Determine the (x, y) coordinate at the center of the cell enclosing the given text.  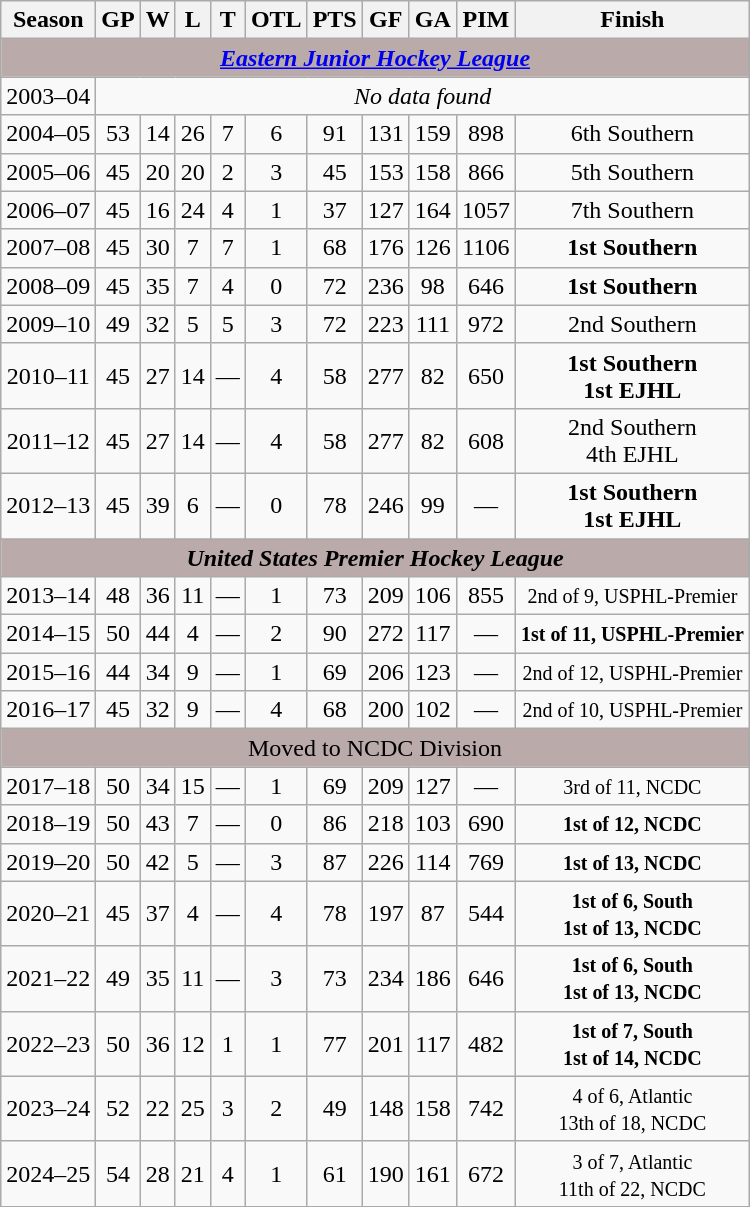
2005–06 (48, 172)
2021–22 (48, 978)
3rd of 11, NCDC (632, 786)
12 (192, 1044)
91 (334, 134)
1st of 12, NCDC (632, 824)
482 (486, 1044)
2nd of 10, USPHL-Premier (632, 710)
201 (386, 1044)
272 (386, 634)
25 (192, 1108)
1106 (486, 248)
T (228, 20)
2017–18 (48, 786)
6th Southern (632, 134)
W (158, 20)
1057 (486, 210)
236 (386, 286)
48 (118, 596)
608 (486, 440)
206 (386, 672)
24 (192, 210)
L (192, 20)
Season (48, 20)
131 (386, 134)
200 (386, 710)
190 (386, 1174)
153 (386, 172)
111 (432, 324)
234 (386, 978)
2013–14 (48, 596)
43 (158, 824)
2022–23 (48, 1044)
86 (334, 824)
1st of 13, NCDC (632, 862)
United States Premier Hockey League (376, 557)
2023–24 (48, 1108)
39 (158, 506)
898 (486, 134)
164 (432, 210)
2012–13 (48, 506)
61 (334, 1174)
226 (386, 862)
126 (432, 248)
2015–16 (48, 672)
90 (334, 634)
769 (486, 862)
246 (386, 506)
650 (486, 376)
2019–20 (48, 862)
77 (334, 1044)
148 (386, 1108)
1st of 7, South1st of 14, NCDC (632, 1044)
Eastern Junior Hockey League (376, 58)
4 of 6, Atlantic13th of 18, NCDC (632, 1108)
2008–09 (48, 286)
26 (192, 134)
690 (486, 824)
2011–12 (48, 440)
197 (386, 914)
30 (158, 248)
53 (118, 134)
2018–19 (48, 824)
672 (486, 1174)
161 (432, 1174)
7th Southern (632, 210)
2010–11 (48, 376)
159 (432, 134)
2nd of 12, USPHL-Premier (632, 672)
103 (432, 824)
2020–21 (48, 914)
15 (192, 786)
PIM (486, 20)
52 (118, 1108)
2nd Southern (632, 324)
Moved to NCDC Division (376, 748)
544 (486, 914)
218 (386, 824)
98 (432, 286)
123 (432, 672)
16 (158, 210)
102 (432, 710)
1st of 11, USPHL-Premier (632, 634)
2016–17 (48, 710)
176 (386, 248)
855 (486, 596)
OTL (276, 20)
GF (386, 20)
99 (432, 506)
2014–15 (48, 634)
22 (158, 1108)
No data found (423, 96)
186 (432, 978)
5th Southern (632, 172)
2006–07 (48, 210)
21 (192, 1174)
2009–10 (48, 324)
GA (432, 20)
28 (158, 1174)
42 (158, 862)
106 (432, 596)
2007–08 (48, 248)
GP (118, 20)
2003–04 (48, 96)
972 (486, 324)
2004–05 (48, 134)
2024–25 (48, 1174)
Finish (632, 20)
223 (386, 324)
PTS (334, 20)
3 of 7, Atlantic11th of 22, NCDC (632, 1174)
742 (486, 1108)
2nd of 9, USPHL-Premier (632, 596)
2nd Southern4th EJHL (632, 440)
114 (432, 862)
54 (118, 1174)
866 (486, 172)
